Capture the cell that displays the provided text and extract its [x, y] central coordinate. 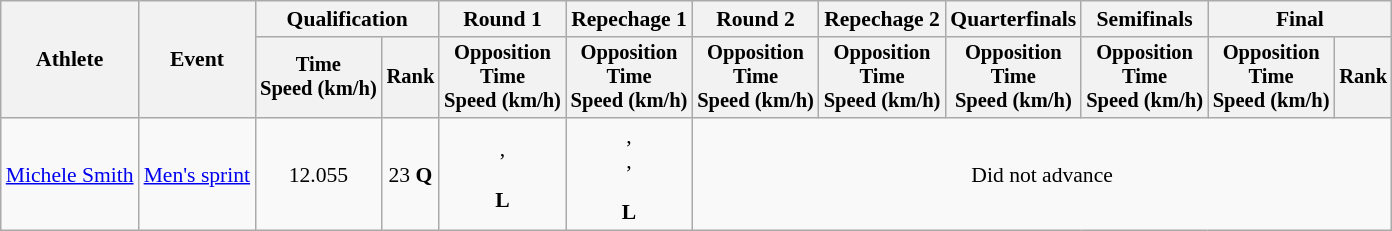
Did not advance [1042, 174]
Qualification [347, 19]
Quarterfinals [1013, 19]
Event [198, 60]
,,L [630, 174]
12.055 [318, 174]
Michele Smith [70, 174]
Final [1300, 19]
Men's sprint [198, 174]
Athlete [70, 60]
23 Q [411, 174]
,L [502, 174]
Round 1 [502, 19]
Repechage 2 [882, 19]
Semifinals [1144, 19]
Repechage 1 [630, 19]
Round 2 [756, 19]
TimeSpeed (km/h) [318, 78]
